Determine the (x, y) coordinate at the center of the cell enclosing the given text.  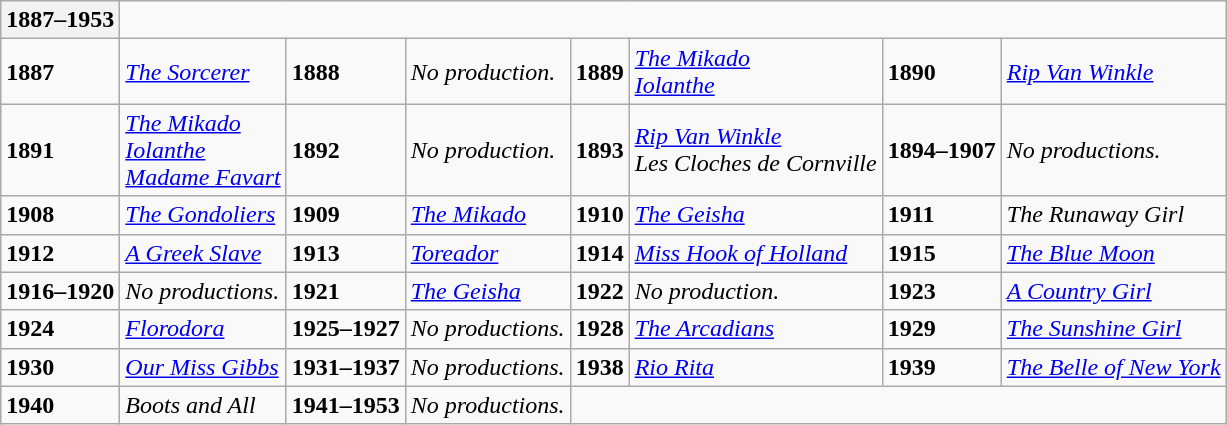
The Mikado (488, 215)
1928 (600, 329)
1929 (942, 329)
The Gondoliers (203, 215)
A Greek Slave (203, 253)
1941–1953 (346, 405)
1939 (942, 367)
Florodora (203, 329)
1888 (346, 72)
1910 (600, 215)
1891 (60, 150)
1923 (942, 291)
Toreador (488, 253)
1925–1927 (346, 329)
1889 (600, 72)
The Blue Moon (1114, 253)
1924 (60, 329)
1908 (60, 215)
The Runaway Girl (1114, 215)
A Country Girl (1114, 291)
1915 (942, 253)
1914 (600, 253)
Rip Van Winkle (1114, 72)
Rio Rita (756, 367)
1887–1953 (60, 20)
The Mikado Iolanthe (756, 72)
The Belle of New York (1114, 367)
1930 (60, 367)
1931–1937 (346, 367)
1909 (346, 215)
1916–1920 (60, 291)
Boots and All (203, 405)
The Mikado Iolanthe Madame Favart (203, 150)
The Arcadians (756, 329)
1938 (600, 367)
Our Miss Gibbs (203, 367)
1887 (60, 72)
The Sorcerer (203, 72)
1922 (600, 291)
1894–1907 (942, 150)
1911 (942, 215)
1893 (600, 150)
The Sunshine Girl (1114, 329)
1940 (60, 405)
1892 (346, 150)
1913 (346, 253)
Miss Hook of Holland (756, 253)
1912 (60, 253)
Rip Van Winkle Les Cloches de Cornville (756, 150)
1921 (346, 291)
1890 (942, 72)
